From the cell containing the given text, extract its center point as (X, Y) coordinate. 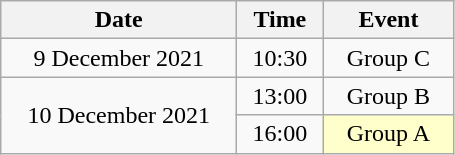
13:00 (280, 96)
Group A (388, 134)
Date (119, 20)
10:30 (280, 58)
Time (280, 20)
10 December 2021 (119, 115)
16:00 (280, 134)
Event (388, 20)
Group C (388, 58)
Group B (388, 96)
9 December 2021 (119, 58)
